Output the [X, Y] coordinate of the center of the cell containing the given text.  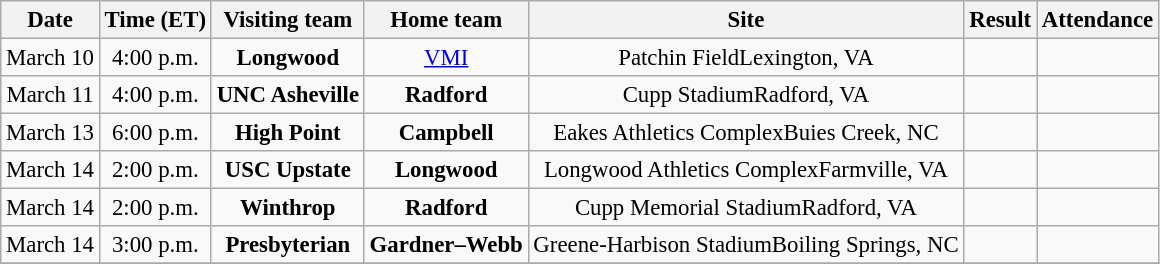
Patchin FieldLexington, VA [746, 58]
Presbyterian [288, 245]
Campbell [446, 133]
UNC Asheville [288, 95]
USC Upstate [288, 170]
Eakes Athletics ComplexBuies Creek, NC [746, 133]
6:00 p.m. [155, 133]
Greene-Harbison StadiumBoiling Springs, NC [746, 245]
March 13 [50, 133]
Cupp StadiumRadford, VA [746, 95]
Result [1000, 20]
Attendance [1097, 20]
VMI [446, 58]
Time (ET) [155, 20]
March 10 [50, 58]
Winthrop [288, 208]
3:00 p.m. [155, 245]
Site [746, 20]
Home team [446, 20]
Visiting team [288, 20]
Longwood Athletics ComplexFarmville, VA [746, 170]
Date [50, 20]
March 11 [50, 95]
High Point [288, 133]
Cupp Memorial StadiumRadford, VA [746, 208]
Gardner–Webb [446, 245]
